Pinpoint the cell where the given text exists, returning its [X, Y] midpoint coordinate. 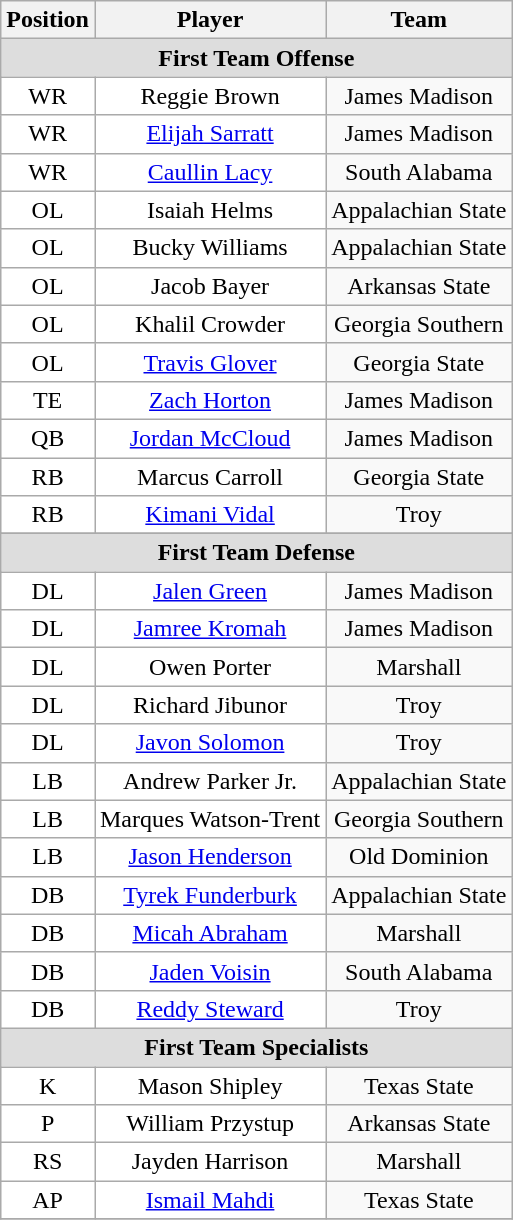
TE [48, 400]
Team [419, 20]
Richard Jibunor [210, 705]
Jason Henderson [210, 857]
RS [48, 1162]
Jordan McCloud [210, 438]
Zach Horton [210, 400]
Jaden Voisin [210, 971]
QB [48, 438]
P [48, 1124]
Travis Glover [210, 362]
Elijah Sarratt [210, 134]
Jamree Kromah [210, 629]
First Team Offense [256, 58]
AP [48, 1200]
Kimani Vidal [210, 515]
Jayden Harrison [210, 1162]
Reddy Steward [210, 1009]
William Przystup [210, 1124]
Micah Abraham [210, 933]
Ismail Mahdi [210, 1200]
Jalen Green [210, 591]
First Team Specialists [256, 1047]
Khalil Crowder [210, 324]
Owen Porter [210, 667]
Andrew Parker Jr. [210, 781]
Isaiah Helms [210, 210]
Caullin Lacy [210, 172]
Reggie Brown [210, 96]
Javon Solomon [210, 743]
Mason Shipley [210, 1085]
Marcus Carroll [210, 477]
Bucky Williams [210, 248]
Player [210, 20]
K [48, 1085]
Position [48, 20]
Old Dominion [419, 857]
First Team Defense [256, 553]
Tyrek Funderburk [210, 895]
Jacob Bayer [210, 286]
Marques Watson-Trent [210, 819]
